Extract the [X, Y] coordinate from the center of the cell holding the provided text.  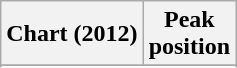
Chart (2012) [72, 34]
Peakposition [189, 34]
